From the cell containing the given text, extract its center point as [x, y] coordinate. 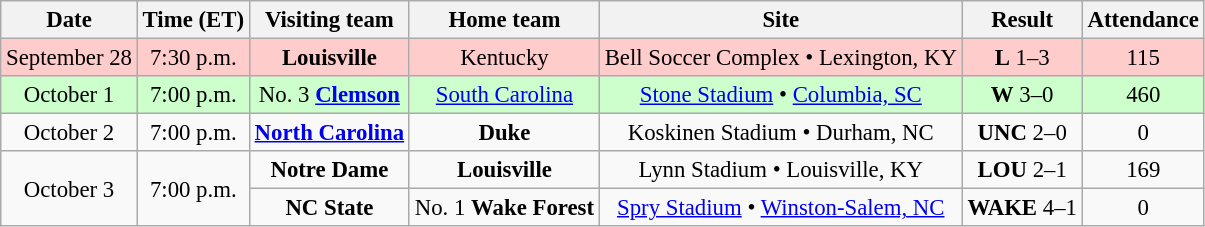
Spry Stadium • Winston-Salem, NC [780, 208]
169 [1143, 170]
Duke [504, 133]
WAKE 4–1 [1022, 208]
460 [1143, 95]
No. 3 Clemson [329, 95]
115 [1143, 58]
Kentucky [504, 58]
L 1–3 [1022, 58]
NC State [329, 208]
Result [1022, 20]
No. 1 Wake Forest [504, 208]
Time (ET) [193, 20]
Site [780, 20]
North Carolina [329, 133]
Bell Soccer Complex • Lexington, KY [780, 58]
Visiting team [329, 20]
UNC 2–0 [1022, 133]
South Carolina [504, 95]
Stone Stadium • Columbia, SC [780, 95]
W 3–0 [1022, 95]
October 2 [69, 133]
Lynn Stadium • Louisville, KY [780, 170]
Notre Dame [329, 170]
October 1 [69, 95]
Date [69, 20]
Attendance [1143, 20]
October 3 [69, 188]
7:30 p.m. [193, 58]
September 28 [69, 58]
Koskinen Stadium • Durham, NC [780, 133]
LOU 2–1 [1022, 170]
Home team [504, 20]
